Return the [x, y] coordinate for the center point of the cell that contains the specified text.  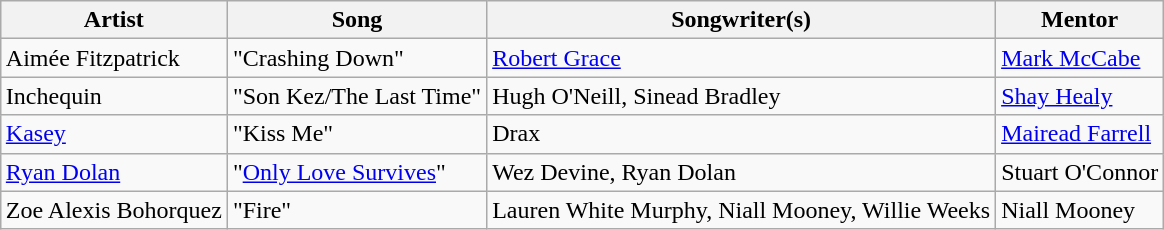
Aimée Fitzpatrick [114, 58]
"Fire" [356, 210]
"Kiss Me" [356, 134]
Wez Devine, Ryan Dolan [742, 172]
Zoe Alexis Bohorquez [114, 210]
Hugh O'Neill, Sinead Bradley [742, 96]
Robert Grace [742, 58]
Kasey [114, 134]
Drax [742, 134]
Niall Mooney [1080, 210]
Lauren White Murphy, Niall Mooney, Willie Weeks [742, 210]
Mentor [1080, 20]
Mairead Farrell [1080, 134]
Ryan Dolan [114, 172]
Mark McCabe [1080, 58]
Songwriter(s) [742, 20]
"Son Kez/The Last Time" [356, 96]
Stuart O'Connor [1080, 172]
"Crashing Down" [356, 58]
Shay Healy [1080, 96]
Artist [114, 20]
"Only Love Survives" [356, 172]
Song [356, 20]
Inchequin [114, 96]
